Find where the given text appears and provide that cell's center as [X, Y] coordinate. 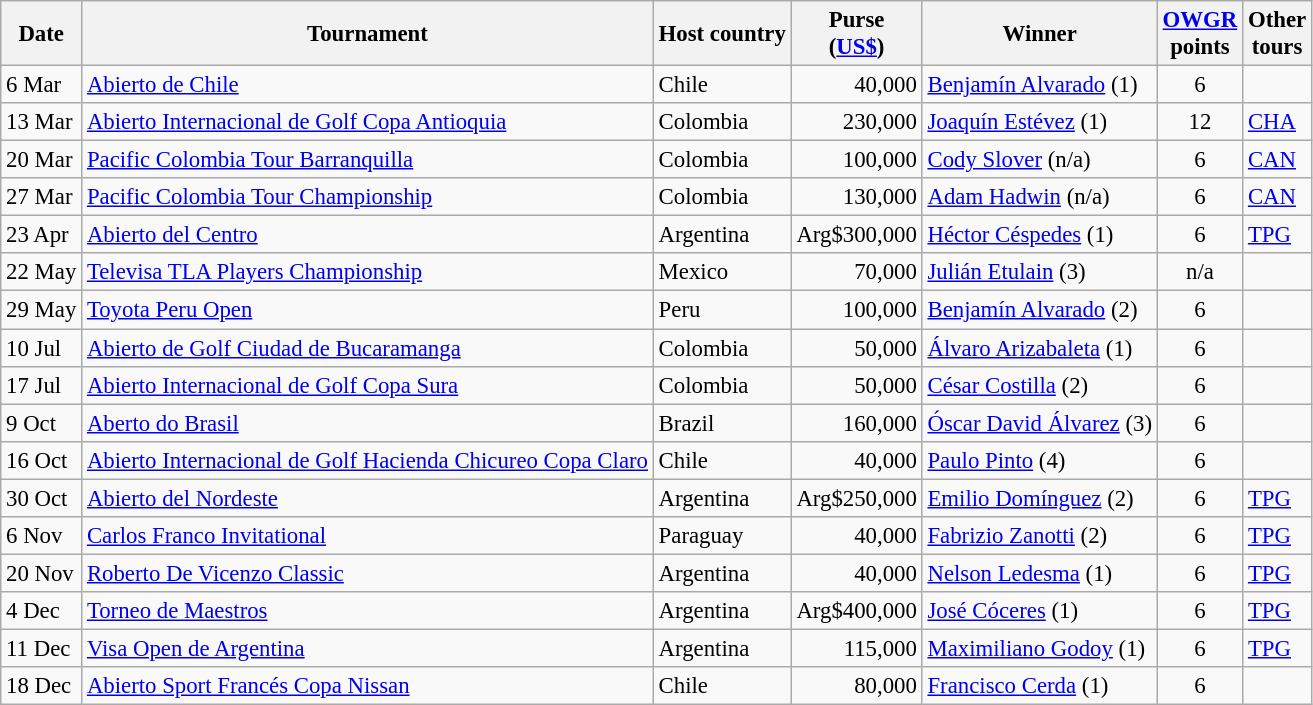
160,000 [856, 423]
Paraguay [722, 536]
Abierto Internacional de Golf Copa Sura [368, 385]
Álvaro Arizabaleta (1) [1040, 348]
27 Mar [42, 197]
Óscar David Álvarez (3) [1040, 423]
Mexico [722, 273]
Purse(US$) [856, 34]
17 Jul [42, 385]
Benjamín Alvarado (2) [1040, 310]
Aberto do Brasil [368, 423]
Maximiliano Godoy (1) [1040, 648]
Julián Etulain (3) [1040, 273]
Benjamín Alvarado (1) [1040, 85]
Francisco Cerda (1) [1040, 686]
4 Dec [42, 611]
Roberto De Vicenzo Classic [368, 573]
Televisa TLA Players Championship [368, 273]
Cody Slover (n/a) [1040, 160]
11 Dec [42, 648]
23 Apr [42, 235]
Tournament [368, 34]
18 Dec [42, 686]
Arg$250,000 [856, 498]
Brazil [722, 423]
José Cóceres (1) [1040, 611]
6 Nov [42, 536]
Host country [722, 34]
Date [42, 34]
Toyota Peru Open [368, 310]
9 Oct [42, 423]
Abierto del Centro [368, 235]
César Costilla (2) [1040, 385]
20 Mar [42, 160]
230,000 [856, 122]
Pacific Colombia Tour Championship [368, 197]
12 [1200, 122]
Pacific Colombia Tour Barranquilla [368, 160]
16 Oct [42, 460]
Abierto del Nordeste [368, 498]
13 Mar [42, 122]
20 Nov [42, 573]
Arg$400,000 [856, 611]
Fabrizio Zanotti (2) [1040, 536]
Abierto Internacional de Golf Hacienda Chicureo Copa Claro [368, 460]
Othertours [1278, 34]
29 May [42, 310]
Arg$300,000 [856, 235]
130,000 [856, 197]
Carlos Franco Invitational [368, 536]
Abierto de Chile [368, 85]
Nelson Ledesma (1) [1040, 573]
Visa Open de Argentina [368, 648]
n/a [1200, 273]
OWGRpoints [1200, 34]
10 Jul [42, 348]
30 Oct [42, 498]
CHA [1278, 122]
Winner [1040, 34]
Joaquín Estévez (1) [1040, 122]
6 Mar [42, 85]
Emilio Domínguez (2) [1040, 498]
Héctor Céspedes (1) [1040, 235]
Adam Hadwin (n/a) [1040, 197]
115,000 [856, 648]
80,000 [856, 686]
Peru [722, 310]
Abierto Sport Francés Copa Nissan [368, 686]
Paulo Pinto (4) [1040, 460]
70,000 [856, 273]
Abierto Internacional de Golf Copa Antioquia [368, 122]
Abierto de Golf Ciudad de Bucaramanga [368, 348]
22 May [42, 273]
Torneo de Maestros [368, 611]
